Detect which cell encompasses the target text, then output its (x, y) center coordinate. 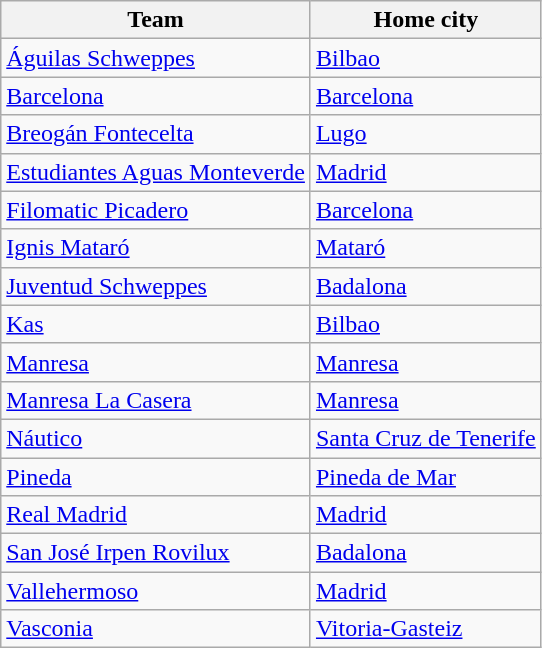
Santa Cruz de Tenerife (426, 438)
Manresa La Casera (156, 400)
Pineda (156, 477)
Mataró (426, 248)
Águilas Schweppes (156, 58)
Pineda de Mar (426, 477)
Ignis Mataró (156, 248)
Breogán Fontecelta (156, 134)
Team (156, 20)
Kas (156, 324)
Vasconia (156, 629)
Filomatic Picadero (156, 210)
Juventud Schweppes (156, 286)
Lugo (426, 134)
Estudiantes Aguas Monteverde (156, 172)
Náutico (156, 438)
Home city (426, 20)
Vallehermoso (156, 591)
Vitoria-Gasteiz (426, 629)
Real Madrid (156, 515)
San José Irpen Rovilux (156, 553)
